From the cell containing the given text, extract its center point as (X, Y) coordinate. 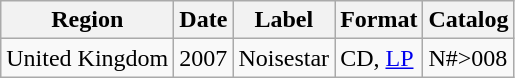
Label (284, 20)
N#>008 (468, 58)
Format (379, 20)
Noisestar (284, 58)
Date (204, 20)
2007 (204, 58)
Region (88, 20)
CD, LP (379, 58)
United Kingdom (88, 58)
Catalog (468, 20)
